Output the (x, y) coordinate of the center of the cell containing the given text.  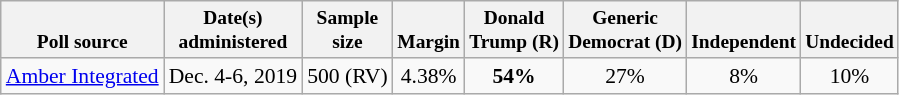
Date(s)administered (233, 30)
27% (626, 76)
GenericDemocrat (D) (626, 30)
Margin (429, 30)
DonaldTrump (R) (514, 30)
Undecided (850, 30)
54% (514, 76)
Amber Integrated (82, 76)
Independent (744, 30)
10% (850, 76)
Poll source (82, 30)
8% (744, 76)
500 (RV) (348, 76)
4.38% (429, 76)
Samplesize (348, 30)
Dec. 4-6, 2019 (233, 76)
